Capture the cell that displays the provided text and extract its (x, y) central coordinate. 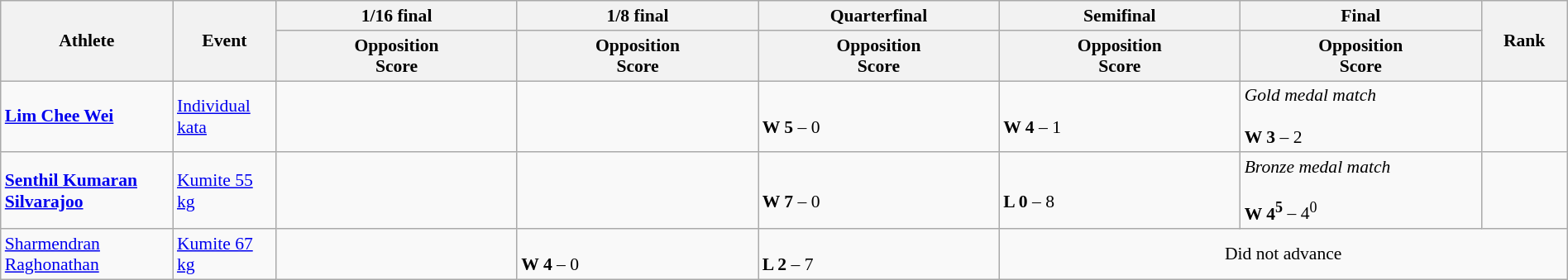
Event (225, 41)
Gold medal matchW 3 – 2 (1361, 117)
Athlete (87, 41)
W 4 – 1 (1120, 117)
L 2 – 7 (878, 254)
Rank (1524, 41)
Quarterfinal (878, 16)
Kumite 55 kg (225, 191)
Kumite 67 kg (225, 254)
Lim Chee Wei (87, 117)
Individual kata (225, 117)
Final (1361, 16)
W 7 – 0 (878, 191)
Semifinal (1120, 16)
1/8 final (637, 16)
Senthil Kumaran Silvarajoo (87, 191)
Sharmendran Raghonathan (87, 254)
1/16 final (397, 16)
L 0 – 8 (1120, 191)
Did not advance (1284, 254)
W 4 – 0 (637, 254)
Bronze medal matchW 45 – 40 (1361, 191)
W 5 – 0 (878, 117)
